Detect which cell encompasses the target text, then output its [x, y] center coordinate. 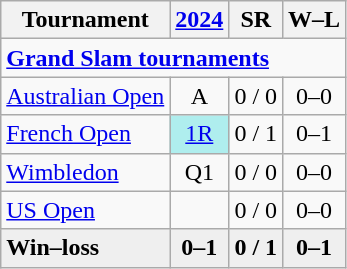
2024 [200, 20]
Wimbledon [86, 172]
Grand Slam tournaments [174, 58]
1R [200, 134]
French Open [86, 134]
Q1 [200, 172]
Win–loss [86, 248]
Tournament [86, 20]
US Open [86, 210]
W–L [314, 20]
Australian Open [86, 96]
SR [256, 20]
A [200, 96]
